Extract the [X, Y] coordinate from the center of the cell holding the provided text.  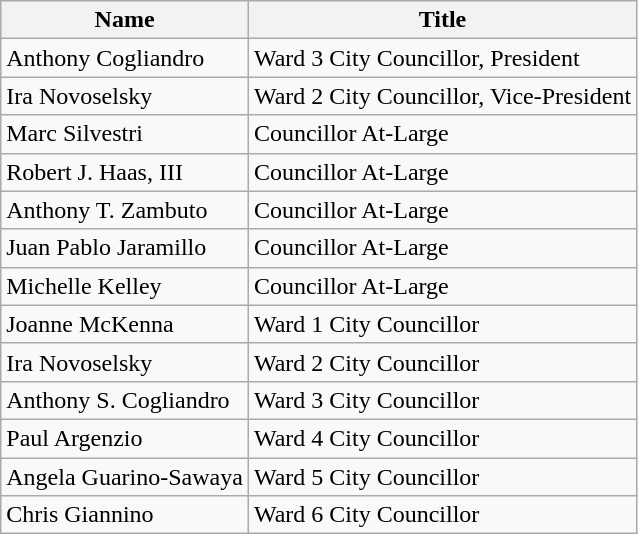
Marc Silvestri [125, 134]
Joanne McKenna [125, 324]
Robert J. Haas, III [125, 172]
Anthony S. Cogliandro [125, 400]
Ward 5 City Councillor [442, 477]
Ward 1 City Councillor [442, 324]
Ward 2 City Councillor, Vice-President [442, 96]
Ward 4 City Councillor [442, 438]
Anthony T. Zambuto [125, 210]
Anthony Cogliandro [125, 58]
Angela Guarino-Sawaya [125, 477]
Chris Giannino [125, 515]
Ward 3 City Councillor, President [442, 58]
Ward 3 City Councillor [442, 400]
Title [442, 20]
Name [125, 20]
Ward 2 City Councillor [442, 362]
Paul Argenzio [125, 438]
Juan Pablo Jaramillo [125, 248]
Michelle Kelley [125, 286]
Ward 6 City Councillor [442, 515]
